For the text-containing cell, return its midpoint in [x, y] coordinate format. 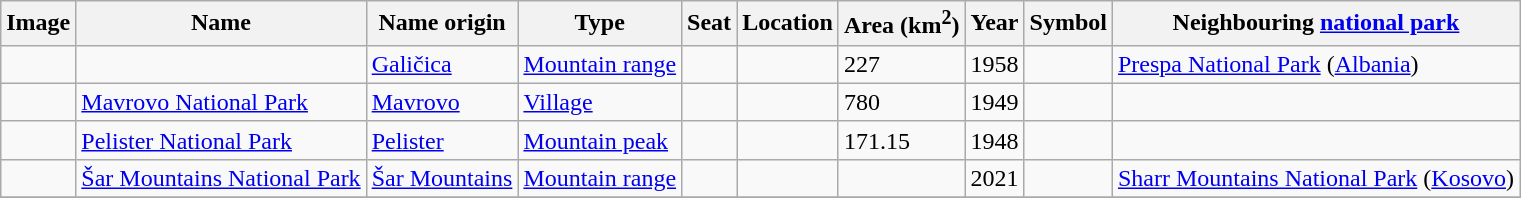
Area (km2) [902, 24]
1949 [994, 102]
Prespa National Park (Albania) [1316, 64]
Galičica [442, 64]
Image [38, 24]
Pelister [442, 140]
Mavrovo National Park [221, 102]
Type [600, 24]
Name [221, 24]
171.15 [902, 140]
2021 [994, 178]
Šar Mountains [442, 178]
Sharr Mountains National Park (Kosovo) [1316, 178]
Pelister National Park [221, 140]
227 [902, 64]
1958 [994, 64]
Year [994, 24]
Šar Mountains National Park [221, 178]
Neighbouring national park [1316, 24]
Seat [710, 24]
Name origin [442, 24]
Symbol [1068, 24]
Mavrovo [442, 102]
1948 [994, 140]
Location [788, 24]
780 [902, 102]
Mountain peak [600, 140]
Village [600, 102]
